From the cell containing the given text, extract its center point as [X, Y] coordinate. 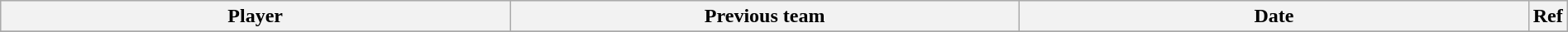
Ref [1548, 16]
Player [256, 16]
Previous team [765, 16]
Date [1274, 16]
